Return (X, Y) of the center of cell containing provided text 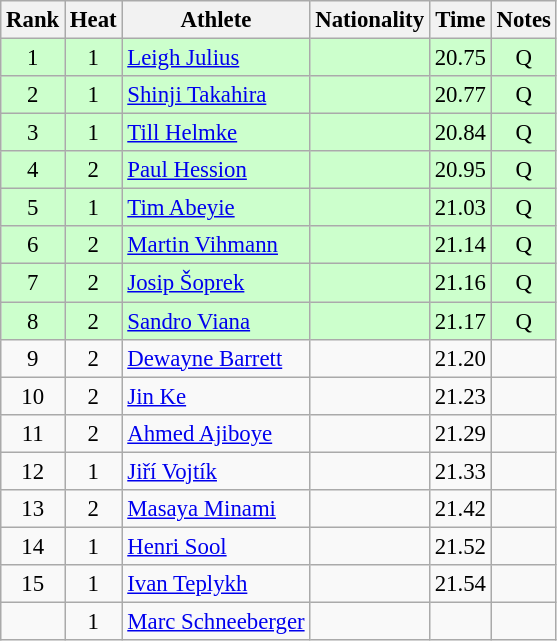
21.29 (460, 433)
20.77 (460, 95)
20.84 (460, 133)
15 (33, 584)
7 (33, 283)
21.20 (460, 358)
Ivan Teplykh (216, 584)
8 (33, 321)
Time (460, 20)
9 (33, 358)
21.42 (460, 509)
6 (33, 245)
Ahmed Ajiboye (216, 433)
Nationality (370, 20)
13 (33, 509)
Heat (94, 20)
Marc Schneeberger (216, 621)
Paul Hession (216, 170)
12 (33, 471)
Josip Šoprek (216, 283)
20.95 (460, 170)
10 (33, 396)
21.52 (460, 546)
Masaya Minami (216, 509)
Athlete (216, 20)
Sandro Viana (216, 321)
21.23 (460, 396)
Tim Abeyie (216, 208)
Jin Ke (216, 396)
Jiří Vojtík (216, 471)
21.54 (460, 584)
4 (33, 170)
Martin Vihmann (216, 245)
3 (33, 133)
Leigh Julius (216, 58)
20.75 (460, 58)
Notes (524, 20)
Rank (33, 20)
Shinji Takahira (216, 95)
Dewayne Barrett (216, 358)
11 (33, 433)
21.03 (460, 208)
21.33 (460, 471)
21.17 (460, 321)
Henri Sool (216, 546)
5 (33, 208)
Till Helmke (216, 133)
21.16 (460, 283)
14 (33, 546)
21.14 (460, 245)
